Scan for the cell matching the given text and deliver its (X, Y) coordinate at center. 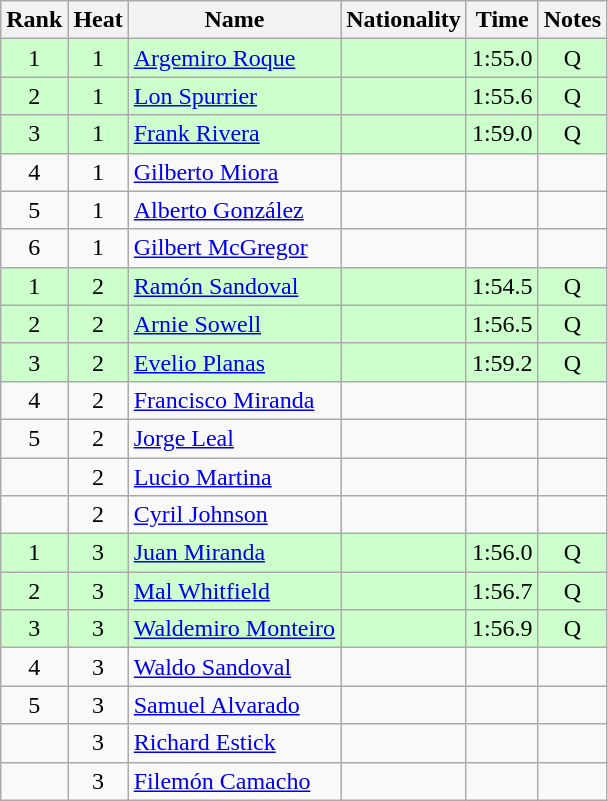
Lon Spurrier (234, 96)
Alberto González (234, 210)
Evelio Planas (234, 362)
Name (234, 20)
Filemón Camacho (234, 781)
Waldemiro Monteiro (234, 629)
Arnie Sowell (234, 324)
1:56.9 (502, 629)
Samuel Alvarado (234, 705)
1:56.5 (502, 324)
1:59.2 (502, 362)
Juan Miranda (234, 553)
1:55.6 (502, 96)
1:54.5 (502, 286)
Gilberto Miora (234, 172)
1:59.0 (502, 134)
Gilbert McGregor (234, 248)
Ramón Sandoval (234, 286)
Waldo Sandoval (234, 667)
Cyril Johnson (234, 515)
Mal Whitfield (234, 591)
1:56.0 (502, 553)
Heat (98, 20)
6 (34, 248)
Time (502, 20)
Nationality (404, 20)
Notes (572, 20)
Lucio Martina (234, 477)
Richard Estick (234, 743)
Rank (34, 20)
Frank Rivera (234, 134)
Francisco Miranda (234, 400)
Jorge Leal (234, 438)
1:56.7 (502, 591)
Argemiro Roque (234, 58)
1:55.0 (502, 58)
